Find where the given text appears and provide that cell's center as [x, y] coordinate. 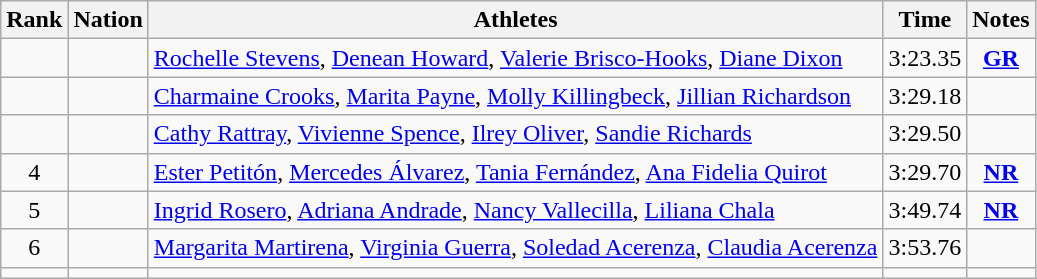
5 [34, 210]
3:29.18 [925, 96]
Ester Petitón, Mercedes Álvarez, Tania Fernández, Ana Fidelia Quirot [516, 172]
Nation [108, 20]
Ingrid Rosero, Adriana Andrade, Nancy Vallecilla, Liliana Chala [516, 210]
Margarita Martirena, Virginia Guerra, Soledad Acerenza, Claudia Acerenza [516, 248]
Time [925, 20]
3:29.50 [925, 134]
Cathy Rattray, Vivienne Spence, Ilrey Oliver, Sandie Richards [516, 134]
3:53.76 [925, 248]
Rochelle Stevens, Denean Howard, Valerie Brisco-Hooks, Diane Dixon [516, 58]
GR [1001, 58]
Athletes [516, 20]
4 [34, 172]
3:49.74 [925, 210]
3:23.35 [925, 58]
Charmaine Crooks, Marita Payne, Molly Killingbeck, Jillian Richardson [516, 96]
Rank [34, 20]
6 [34, 248]
3:29.70 [925, 172]
Notes [1001, 20]
